Search for the cell housing the specified text and yield its (x, y) center coordinate. 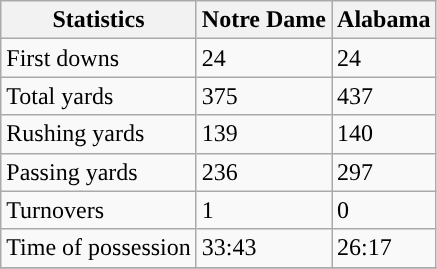
33:43 (264, 248)
375 (264, 96)
0 (384, 210)
Total yards (99, 96)
Notre Dame (264, 20)
Time of possession (99, 248)
Turnovers (99, 210)
Statistics (99, 20)
1 (264, 210)
437 (384, 96)
Passing yards (99, 172)
26:17 (384, 248)
236 (264, 172)
139 (264, 134)
297 (384, 172)
140 (384, 134)
Alabama (384, 20)
Rushing yards (99, 134)
First downs (99, 58)
